Locate the cell with the specified text and output its [x, y] center coordinate. 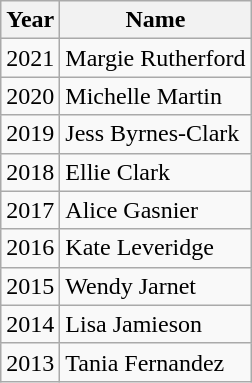
2017 [30, 210]
2013 [30, 362]
Wendy Jarnet [156, 286]
Lisa Jamieson [156, 324]
Kate Leveridge [156, 248]
Margie Rutherford [156, 58]
2016 [30, 248]
Jess Byrnes-Clark [156, 134]
Michelle Martin [156, 96]
2021 [30, 58]
2015 [30, 286]
2014 [30, 324]
Name [156, 20]
2020 [30, 96]
2018 [30, 172]
Year [30, 20]
Ellie Clark [156, 172]
Alice Gasnier [156, 210]
2019 [30, 134]
Tania Fernandez [156, 362]
